Pinpoint the cell where the given text exists, returning its (X, Y) midpoint coordinate. 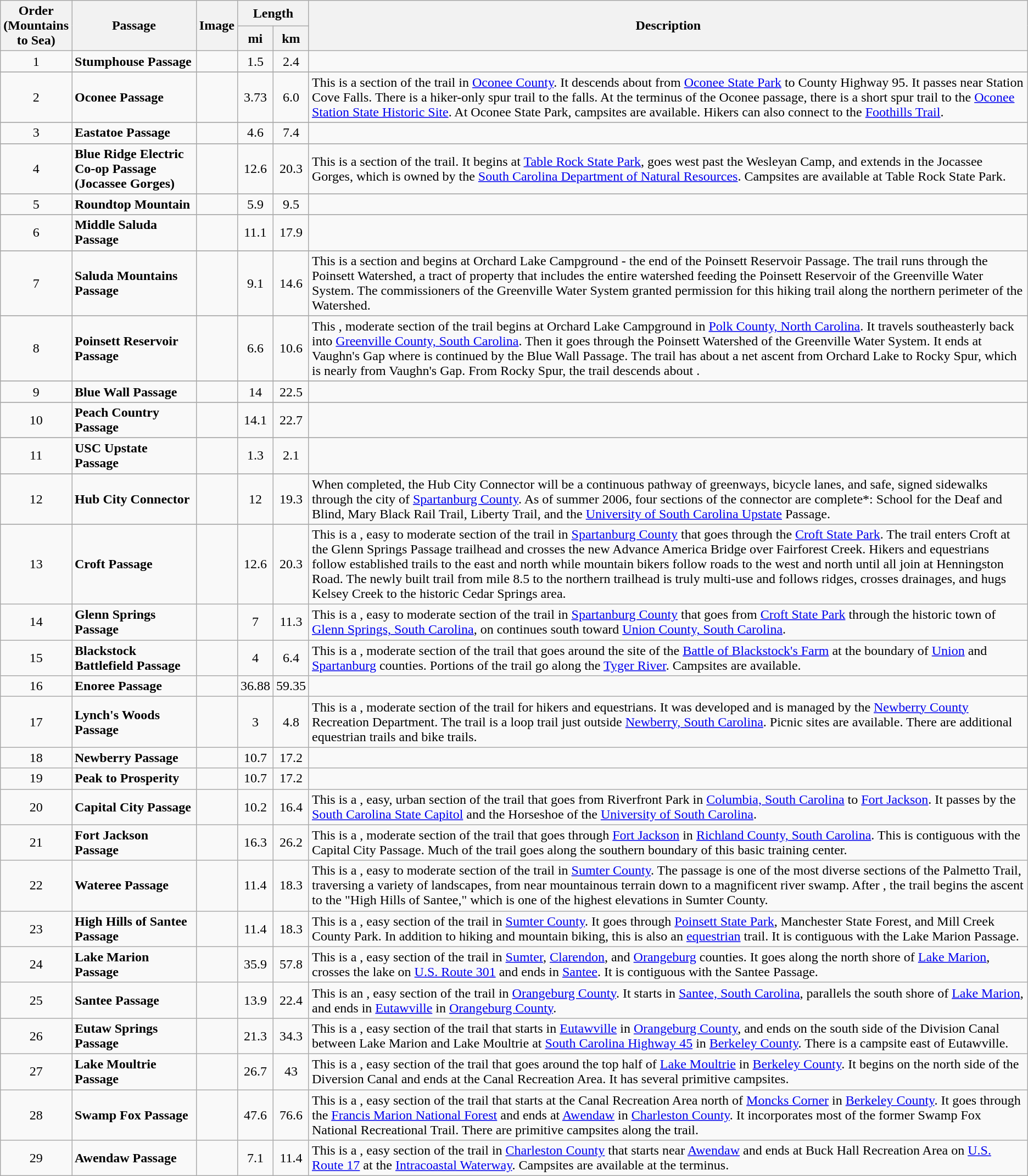
10 (36, 419)
20 (36, 807)
Blue Ridge Electric Co-op Passage (Jocassee Gorges) (134, 169)
57.8 (291, 964)
76.6 (291, 1115)
18 (36, 758)
Glenn Springs Passage (134, 623)
mi (255, 38)
13.9 (255, 1000)
11.1 (255, 233)
6.0 (291, 97)
13 (36, 564)
3.73 (255, 97)
Middle Saluda Passage (134, 233)
Newberry Passage (134, 758)
Poinsett Reservoir Passage (134, 348)
Swamp Fox Passage (134, 1115)
22.7 (291, 419)
km (291, 38)
28 (36, 1115)
23 (36, 929)
Croft Passage (134, 564)
26.2 (291, 842)
15 (36, 658)
Santee Passage (134, 1000)
Stumphouse Passage (134, 61)
22.4 (291, 1000)
Lynch's Woods Passage (134, 722)
Awendaw Passage (134, 1158)
1.3 (255, 456)
Roundtop Mountain (134, 204)
Oconee Passage (134, 97)
7.4 (291, 133)
16 (36, 686)
11 (36, 456)
34.3 (291, 1035)
26.7 (255, 1072)
2 (36, 97)
8 (36, 348)
16.3 (255, 842)
USC Upstate Passage (134, 456)
Wateree Passage (134, 886)
1 (36, 61)
1.5 (255, 61)
59.35 (291, 686)
14.1 (255, 419)
47.6 (255, 1115)
25 (36, 1000)
Capital City Passage (134, 807)
Fort Jackson Passage (134, 842)
6.6 (255, 348)
21 (36, 842)
27 (36, 1072)
21.3 (255, 1035)
9.5 (291, 204)
26 (36, 1035)
Blackstock Battlefield Passage (134, 658)
Eutaw Springs Passage (134, 1035)
Length (273, 13)
24 (36, 964)
14.6 (291, 283)
6 (36, 233)
Lake Marion Passage (134, 964)
Peak to Prosperity (134, 779)
Saluda Mountains Passage (134, 283)
Image (216, 26)
22 (36, 886)
Peach Country Passage (134, 419)
6.4 (291, 658)
2.4 (291, 61)
Order (Mountains to Sea) (36, 26)
7.1 (255, 1158)
10.2 (255, 807)
Lake Moultrie Passage (134, 1072)
19 (36, 779)
19.3 (291, 499)
High Hills of Santee Passage (134, 929)
17.9 (291, 233)
Hub City Connector (134, 499)
Enoree Passage (134, 686)
10.6 (291, 348)
9 (36, 391)
29 (36, 1158)
5 (36, 204)
9.1 (255, 283)
5.9 (255, 204)
Passage (134, 26)
35.9 (255, 964)
Blue Wall Passage (134, 391)
4.8 (291, 722)
43 (291, 1072)
4.6 (255, 133)
Description (668, 26)
17 (36, 722)
16.4 (291, 807)
22.5 (291, 391)
11.3 (291, 623)
Eastatoe Passage (134, 133)
2.1 (291, 456)
36.88 (255, 686)
